Find where the given text appears and provide that cell's center as (X, Y) coordinate. 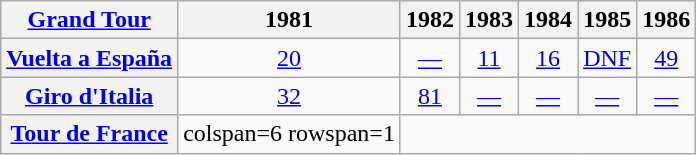
1984 (548, 20)
Grand Tour (90, 20)
1983 (488, 20)
20 (290, 58)
1981 (290, 20)
colspan=6 rowspan=1 (290, 134)
49 (666, 58)
Giro d'Italia (90, 96)
Vuelta a España (90, 58)
1985 (608, 20)
16 (548, 58)
11 (488, 58)
Tour de France (90, 134)
DNF (608, 58)
1986 (666, 20)
81 (430, 96)
32 (290, 96)
1982 (430, 20)
